Extract the (X, Y) coordinate from the center of the cell holding the provided text.  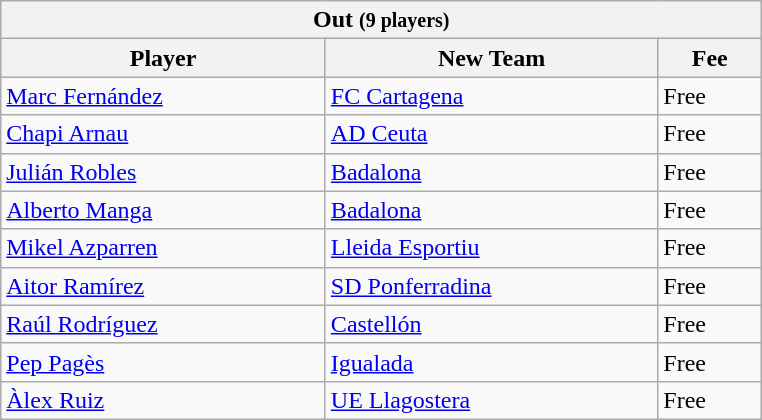
Alberto Manga (164, 210)
Àlex Ruiz (164, 400)
SD Ponferradina (491, 286)
Mikel Azparren (164, 248)
AD Ceuta (491, 134)
Fee (710, 58)
Castellón (491, 324)
Chapi Arnau (164, 134)
Out (9 players) (382, 20)
New Team (491, 58)
FC Cartagena (491, 96)
Pep Pagès (164, 362)
Player (164, 58)
Lleida Esportiu (491, 248)
Marc Fernández (164, 96)
Igualada (491, 362)
Julián Robles (164, 172)
Raúl Rodríguez (164, 324)
UE Llagostera (491, 400)
Aitor Ramírez (164, 286)
